From the cell containing the given text, extract its center point as (x, y) coordinate. 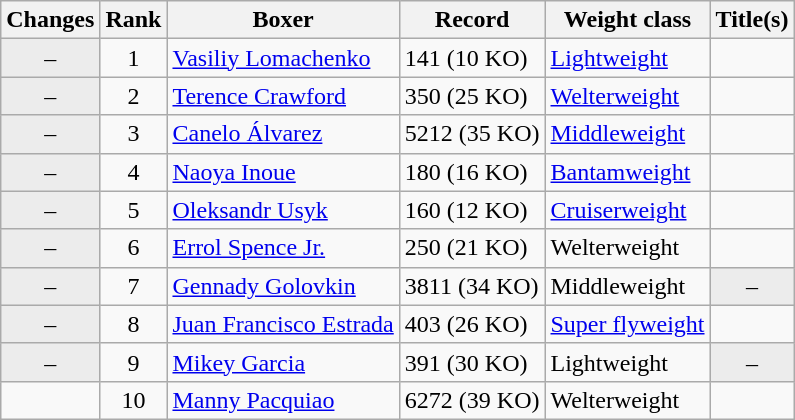
Oleksandr Usyk (283, 210)
6272 (39 KO) (472, 400)
180 (16 KO) (472, 172)
Juan Francisco Estrada (283, 324)
Cruiserweight (628, 210)
1 (134, 58)
Changes (50, 20)
Gennady Golovkin (283, 286)
Terence Crawford (283, 96)
Manny Pacquiao (283, 400)
3811 (34 KO) (472, 286)
Title(s) (752, 20)
7 (134, 286)
Weight class (628, 20)
Bantamweight (628, 172)
8 (134, 324)
6 (134, 248)
3 (134, 134)
10 (134, 400)
Record (472, 20)
141 (10 KO) (472, 58)
4 (134, 172)
5212 (35 KO) (472, 134)
Boxer (283, 20)
Naoya Inoue (283, 172)
350 (25 KO) (472, 96)
Mikey Garcia (283, 362)
5 (134, 210)
9 (134, 362)
403 (26 KO) (472, 324)
Vasiliy Lomachenko (283, 58)
Rank (134, 20)
2 (134, 96)
Super flyweight (628, 324)
Canelo Álvarez (283, 134)
250 (21 KO) (472, 248)
160 (12 KO) (472, 210)
391 (30 KO) (472, 362)
Errol Spence Jr. (283, 248)
